Provide the (X, Y) coordinate of the cell's center where the given text is located.  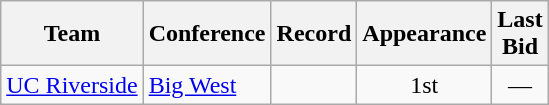
— (520, 85)
LastBid (520, 34)
1st (424, 85)
Big West (207, 85)
Appearance (424, 34)
Team (72, 34)
Record (314, 34)
UC Riverside (72, 85)
Conference (207, 34)
